Scan for the cell matching the given text and deliver its (x, y) coordinate at center. 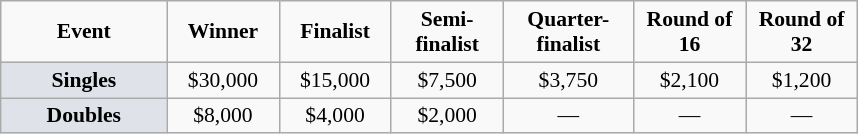
$30,000 (223, 80)
Winner (223, 32)
Event (84, 32)
$2,000 (447, 116)
Quarter-finalist (568, 32)
$2,100 (689, 80)
$3,750 (568, 80)
$15,000 (335, 80)
$4,000 (335, 116)
$7,500 (447, 80)
Finalist (335, 32)
$8,000 (223, 116)
$1,200 (802, 80)
Singles (84, 80)
Round of 32 (802, 32)
Round of 16 (689, 32)
Semi-finalist (447, 32)
Doubles (84, 116)
